Return the [x, y] coordinate for the center point of the cell that contains the specified text.  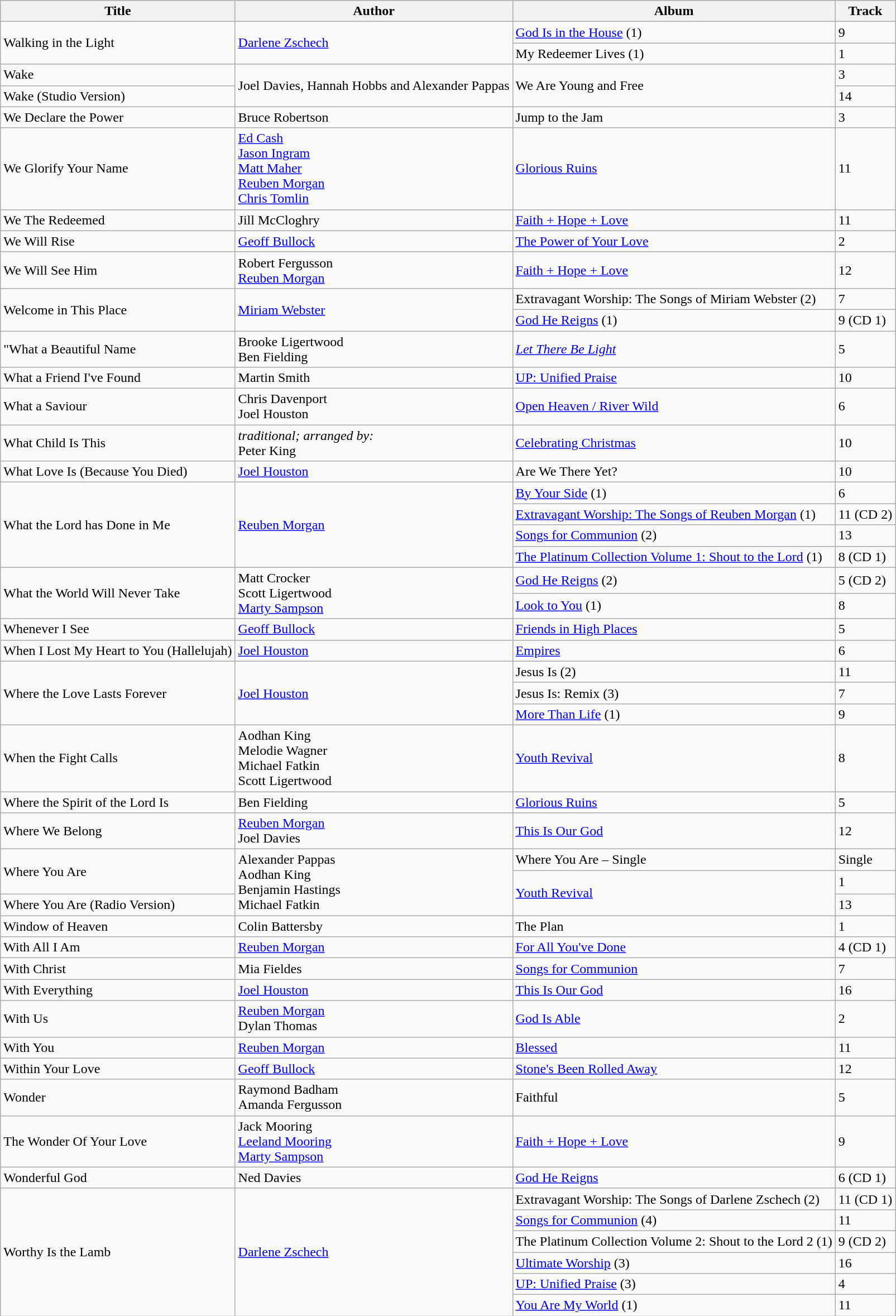
Wake (Studio Version) [118, 96]
Jesus Is (2) [674, 672]
Friends in High Places [674, 629]
Faithful [674, 1098]
Songs for Communion (4) [674, 1220]
We Declare the Power [118, 117]
Brooke Ligertwood Ben Fielding [374, 348]
Where the Spirit of the Lord Is [118, 802]
Ultimate Worship (3) [674, 1262]
11 (CD 2) [865, 514]
9 (CD 2) [865, 1241]
Robert Fergusson Reuben Morgan [374, 270]
When I Lost My Heart to You (Hallelujah) [118, 650]
God Is in the House (1) [674, 32]
What the Lord has Done in Me [118, 525]
For All You've Done [674, 947]
Empires [674, 650]
By Your Side (1) [674, 493]
Single [865, 860]
What Love Is (Because You Died) [118, 472]
The Platinum Collection Volume 2: Shout to the Lord 2 (1) [674, 1241]
Track [865, 11]
4 [865, 1284]
Let There Be Light [674, 348]
Aodhan King Melodie Wagner Michael Fatkin Scott Ligertwood [374, 758]
Bruce Robertson [374, 117]
Jack Mooring Leeland Mooring Marty Sampson [374, 1141]
We Are Young and Free [674, 85]
Whenever I See [118, 629]
Jesus Is: Remix (3) [674, 693]
Are We There Yet? [674, 472]
We Will Rise [118, 241]
"What a Beautiful Name [118, 348]
Window of Heaven [118, 926]
Where You Are [118, 872]
Extravagant Worship: The Songs of Reuben Morgan (1) [674, 514]
traditional; arranged by: Peter King [374, 443]
Miriam Webster [374, 309]
Open Heaven / River Wild [674, 406]
Joel Davies, Hannah Hobbs and Alexander Pappas [374, 85]
We Will See Him [118, 270]
God He Reigns (2) [674, 580]
The Wonder Of Your Love [118, 1141]
Celebrating Christmas [674, 443]
More Than Life (1) [674, 714]
The Plan [674, 926]
Ed Cash Jason Ingram Matt Maher Reuben Morgan Chris Tomlin [374, 169]
Jill McCloghry [374, 220]
UP: Unified Praise (3) [674, 1284]
Raymond Badham Amanda Fergusson [374, 1098]
God He Reigns (1) [674, 320]
Stone's Been Rolled Away [674, 1069]
Ned Davies [374, 1178]
Look to You (1) [674, 606]
What a Saviour [118, 406]
Alexander Pappas Aodhan King Benjamin Hastings Michael Fatkin [374, 882]
Songs for Communion (2) [674, 535]
What the World Will Never Take [118, 593]
Extravagant Worship: The Songs of Darlene Zschech (2) [674, 1199]
With All I Am [118, 947]
The Power of Your Love [674, 241]
Reuben Morgan Dylan Thomas [374, 1018]
Ben Fielding [374, 802]
Worthy Is the Lamb [118, 1252]
Matt Crocker Scott Ligertwood Marty Sampson [374, 593]
8 (CD 1) [865, 557]
UP: Unified Praise [674, 378]
Jump to the Jam [674, 117]
Wake [118, 75]
Reuben Morgan Joel Davies [374, 831]
Songs for Communion [674, 969]
Title [118, 11]
Wonderful God [118, 1178]
5 (CD 2) [865, 580]
Chris Davenport Joel Houston [374, 406]
14 [865, 96]
Martin Smith [374, 378]
We The Redeemed [118, 220]
6 (CD 1) [865, 1178]
The Platinum Collection Volume 1: Shout to the Lord (1) [674, 557]
With Everything [118, 990]
Colin Battersby [374, 926]
Blessed [674, 1047]
Where the Love Lasts Forever [118, 693]
Album [674, 11]
Welcome in This Place [118, 309]
What a Friend I've Found [118, 378]
Mia Fieldes [374, 969]
Extravagant Worship: The Songs of Miriam Webster (2) [674, 299]
4 (CD 1) [865, 947]
God Is Able [674, 1018]
What Child Is This [118, 443]
You Are My World (1) [674, 1305]
My Redeemer Lives (1) [674, 54]
Walking in the Light [118, 43]
With Christ [118, 969]
With Us [118, 1018]
Author [374, 11]
9 (CD 1) [865, 320]
God He Reigns [674, 1178]
Where We Belong [118, 831]
Where You Are – Single [674, 860]
Wonder [118, 1098]
11 (CD 1) [865, 1199]
Where You Are (Radio Version) [118, 905]
When the Fight Calls [118, 758]
We Glorify Your Name [118, 169]
With You [118, 1047]
Within Your Love [118, 1069]
